Find where the given text appears and provide that cell's center as [X, Y] coordinate. 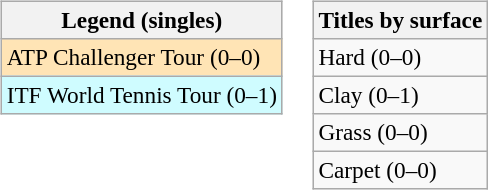
Carpet (0–0) [400, 171]
Legend (singles) [142, 20]
Hard (0–0) [400, 57]
Titles by surface [400, 20]
Grass (0–0) [400, 133]
ITF World Tennis Tour (0–1) [142, 95]
ATP Challenger Tour (0–0) [142, 57]
Clay (0–1) [400, 95]
